Output the [x, y] coordinate of the center of the cell containing the given text.  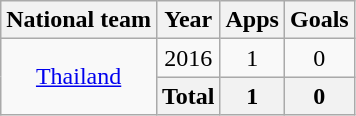
Goals [319, 20]
Year [188, 20]
2016 [188, 58]
Thailand [79, 77]
National team [79, 20]
Total [188, 96]
Apps [252, 20]
